For the text-containing cell, return its midpoint in [X, Y] coordinate format. 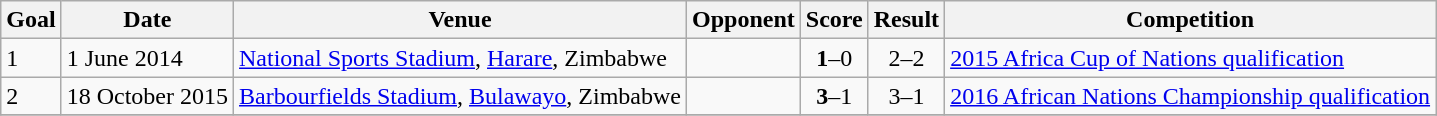
2015 Africa Cup of Nations qualification [1190, 58]
1–0 [834, 58]
Competition [1190, 20]
2–2 [906, 58]
National Sports Stadium, Harare, Zimbabwe [460, 58]
Goal [31, 20]
Opponent [743, 20]
18 October 2015 [147, 96]
1 June 2014 [147, 58]
Result [906, 20]
2016 African Nations Championship qualification [1190, 96]
1 [31, 58]
Score [834, 20]
Barbourfields Stadium, Bulawayo, Zimbabwe [460, 96]
Date [147, 20]
2 [31, 96]
Venue [460, 20]
